Determine the (x, y) coordinate at the center of the cell enclosing the given text.  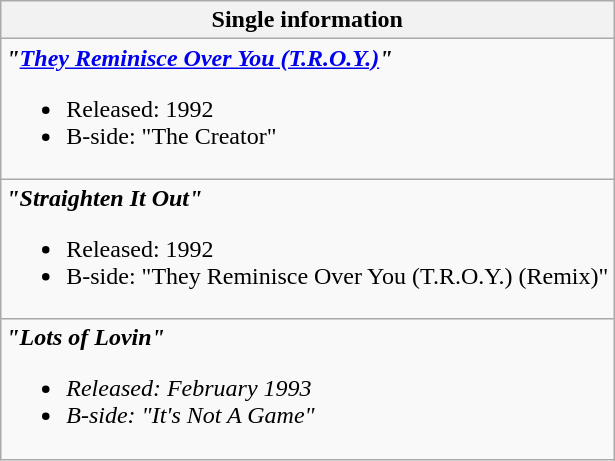
"They Reminisce Over You (T.R.O.Y.)"Released: 1992B-side: "The Creator" (308, 109)
"Lots of Lovin"Released: February 1993B-side: "It's Not A Game" (308, 389)
"Straighten It Out"Released: 1992B-side: "They Reminisce Over You (T.R.O.Y.) (Remix)" (308, 249)
Single information (308, 20)
